Locate the cell with the specified text and output its [X, Y] center coordinate. 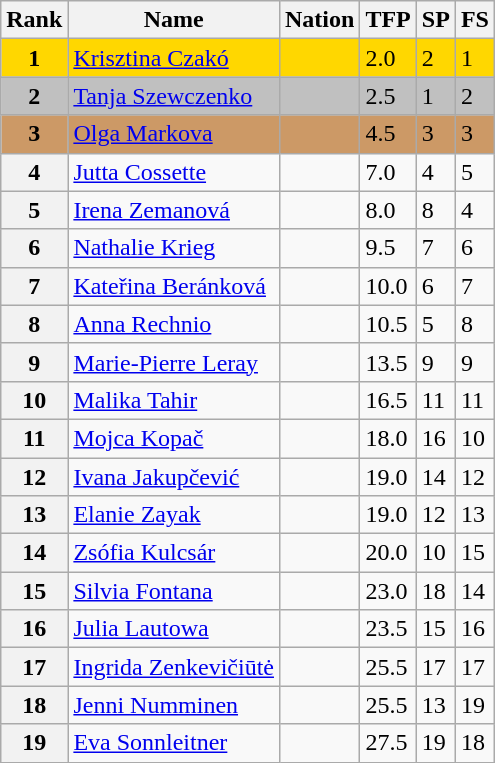
10.0 [388, 286]
4.5 [388, 134]
Malika Tahir [174, 400]
Marie-Pierre Leray [174, 362]
Krisztina Czakó [174, 58]
Tanja Szewczenko [174, 96]
Zsófia Kulcsár [174, 553]
Olga Markova [174, 134]
Nation [319, 20]
8.0 [388, 210]
TFP [388, 20]
20.0 [388, 553]
Mojca Kopač [174, 438]
27.5 [388, 743]
Name [174, 20]
Silvia Fontana [174, 591]
7.0 [388, 172]
Ingrida Zenkevičiūtė [174, 667]
Ivana Jakupčević [174, 477]
Rank [34, 20]
2.5 [388, 96]
18.0 [388, 438]
16.5 [388, 400]
Julia Lautowa [174, 629]
FS [474, 20]
23.5 [388, 629]
Eva Sonnleitner [174, 743]
10.5 [388, 324]
23.0 [388, 591]
Elanie Zayak [174, 515]
9.5 [388, 248]
Nathalie Krieg [174, 248]
2.0 [388, 58]
Kateřina Beránková [174, 286]
SP [436, 20]
Jenni Numminen [174, 705]
Anna Rechnio [174, 324]
13.5 [388, 362]
Jutta Cossette [174, 172]
Irena Zemanová [174, 210]
